For the text-containing cell, return its midpoint in [X, Y] coordinate format. 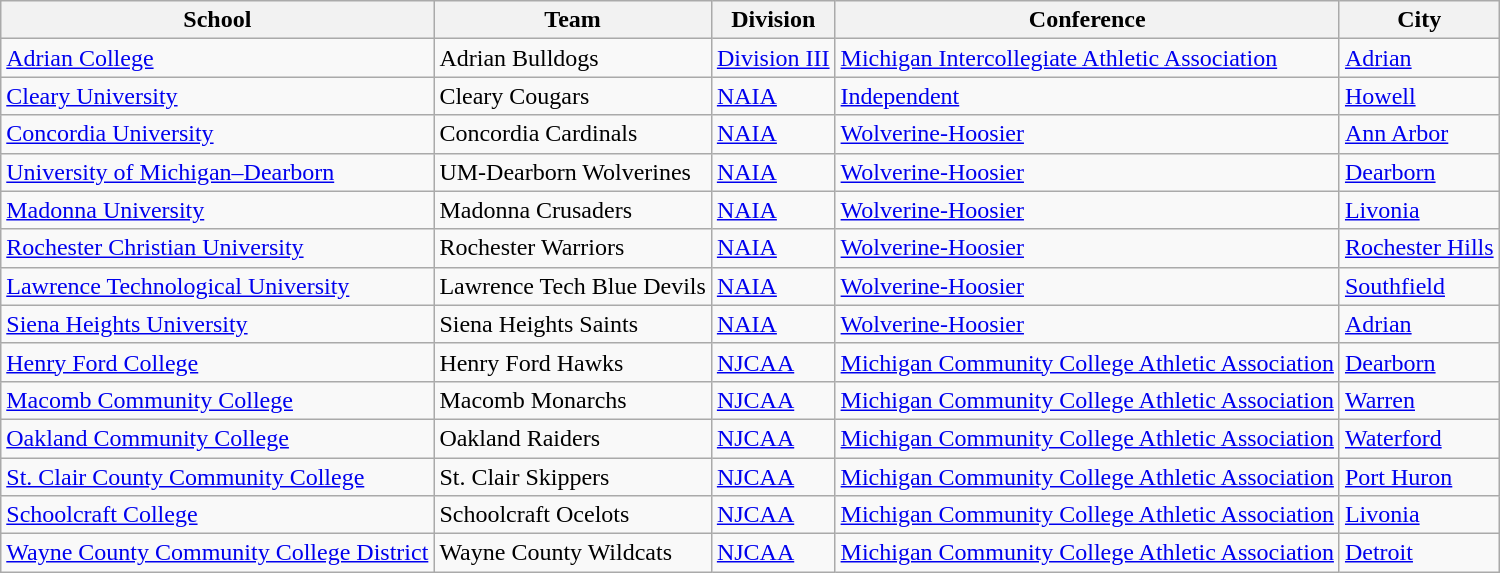
Oakland Community College [218, 438]
Team [573, 20]
Adrian College [218, 58]
Siena Heights University [218, 324]
St. Clair Skippers [573, 477]
Henry Ford Hawks [573, 362]
Conference [1087, 20]
Lawrence Technological University [218, 286]
Waterford [1419, 438]
Concordia University [218, 134]
Southfield [1419, 286]
Madonna Crusaders [573, 210]
Michigan Intercollegiate Athletic Association [1087, 58]
St. Clair County Community College [218, 477]
Oakland Raiders [573, 438]
Madonna University [218, 210]
Schoolcraft Ocelots [573, 515]
City [1419, 20]
Independent [1087, 96]
Schoolcraft College [218, 515]
Division III [773, 58]
Rochester Hills [1419, 248]
Macomb Community College [218, 400]
Warren [1419, 400]
Henry Ford College [218, 362]
University of Michigan–Dearborn [218, 172]
Adrian Bulldogs [573, 58]
Rochester Christian University [218, 248]
Wayne County Community College District [218, 553]
Cleary Cougars [573, 96]
Detroit [1419, 553]
Concordia Cardinals [573, 134]
Cleary University [218, 96]
School [218, 20]
Ann Arbor [1419, 134]
Macomb Monarchs [573, 400]
UM-Dearborn Wolverines [573, 172]
Wayne County Wildcats [573, 553]
Rochester Warriors [573, 248]
Howell [1419, 96]
Lawrence Tech Blue Devils [573, 286]
Division [773, 20]
Port Huron [1419, 477]
Siena Heights Saints [573, 324]
